Search for the cell housing the specified text and yield its (X, Y) center coordinate. 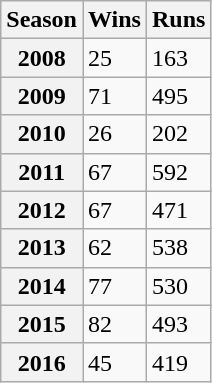
419 (178, 362)
2013 (42, 248)
82 (114, 324)
592 (178, 172)
2016 (42, 362)
2014 (42, 286)
495 (178, 96)
45 (114, 362)
202 (178, 134)
71 (114, 96)
77 (114, 286)
25 (114, 58)
2011 (42, 172)
530 (178, 286)
2008 (42, 58)
Runs (178, 20)
2009 (42, 96)
471 (178, 210)
493 (178, 324)
2015 (42, 324)
2012 (42, 210)
Wins (114, 20)
2010 (42, 134)
538 (178, 248)
163 (178, 58)
62 (114, 248)
Season (42, 20)
26 (114, 134)
